Find where the given text appears and provide that cell's center as [X, Y] coordinate. 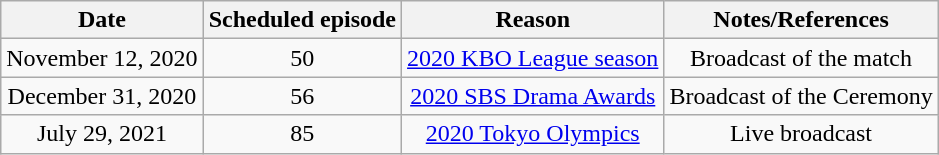
Broadcast of the Ceremony [801, 96]
2020 SBS Drama Awards [533, 96]
Date [102, 20]
56 [302, 96]
December 31, 2020 [102, 96]
Reason [533, 20]
Broadcast of the match [801, 58]
85 [302, 134]
Notes/References [801, 20]
Scheduled episode [302, 20]
November 12, 2020 [102, 58]
2020 Tokyo Olympics [533, 134]
2020 KBO League season [533, 58]
50 [302, 58]
July 29, 2021 [102, 134]
Live broadcast [801, 134]
